Detect which cell encompasses the target text, then output its [x, y] center coordinate. 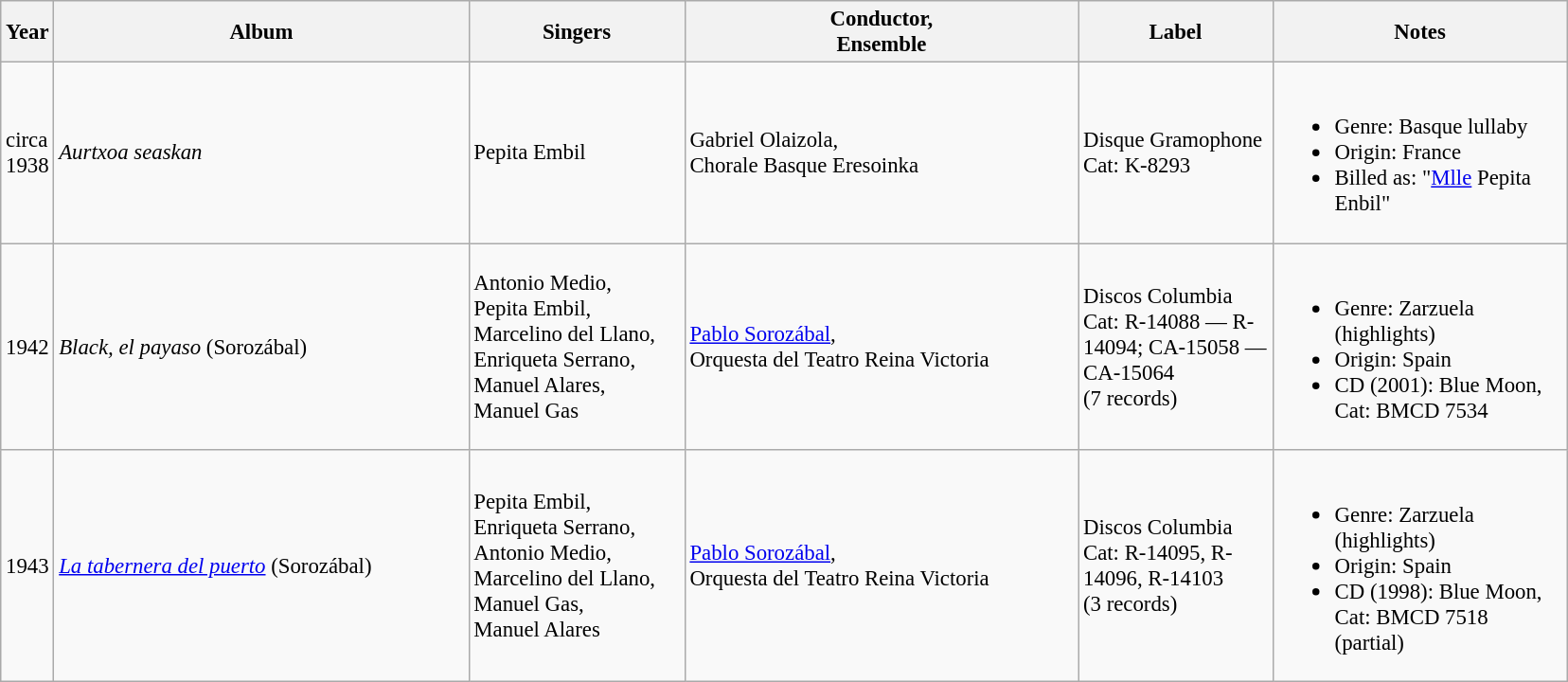
Label [1176, 32]
La tabernera del puerto (Sorozábal) [261, 566]
Genre: Basque lullabyOrigin: FranceBilled as: "Mlle Pepita Enbil" [1420, 153]
Genre: Zarzuela (highlights)Origin: SpainCD (2001): Blue Moon, Cat: BMCD 7534 [1420, 347]
Genre: Zarzuela (highlights)Origin: SpainCD (1998): Blue Moon, Cat: BMCD 7518 (partial) [1420, 566]
Gabriel Olaizola, Chorale Basque Eresoinka [882, 153]
Year [27, 32]
1943 [27, 566]
Pepita Embil [577, 153]
Singers [577, 32]
Aurtxoa seaskan [261, 153]
Conductor,Ensemble [882, 32]
circa 1938 [27, 153]
1942 [27, 347]
Discos ColumbiaCat: R-14095, R-14096, R-14103 (3 records) [1176, 566]
Black, el payaso (Sorozábal) [261, 347]
Pepita Embil, Enriqueta Serrano, Antonio Medio, Marcelino del Llano, Manuel Gas, Manuel Alares [577, 566]
Antonio Medio, Pepita Embil, Marcelino del Llano, Enriqueta Serrano, Manuel Alares, Manuel Gas [577, 347]
Discos ColumbiaCat: R-14088 — R-14094; CA-15058 — CA-15064 (7 records) [1176, 347]
Album [261, 32]
Notes [1420, 32]
Disque Gramophone Cat: K-8293 [1176, 153]
